Extract the (x, y) coordinate from the center of the cell holding the provided text.  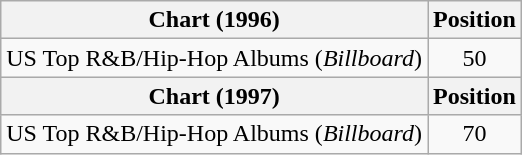
Chart (1997) (214, 96)
50 (475, 58)
70 (475, 134)
Chart (1996) (214, 20)
